Detect which cell encompasses the target text, then output its [X, Y] center coordinate. 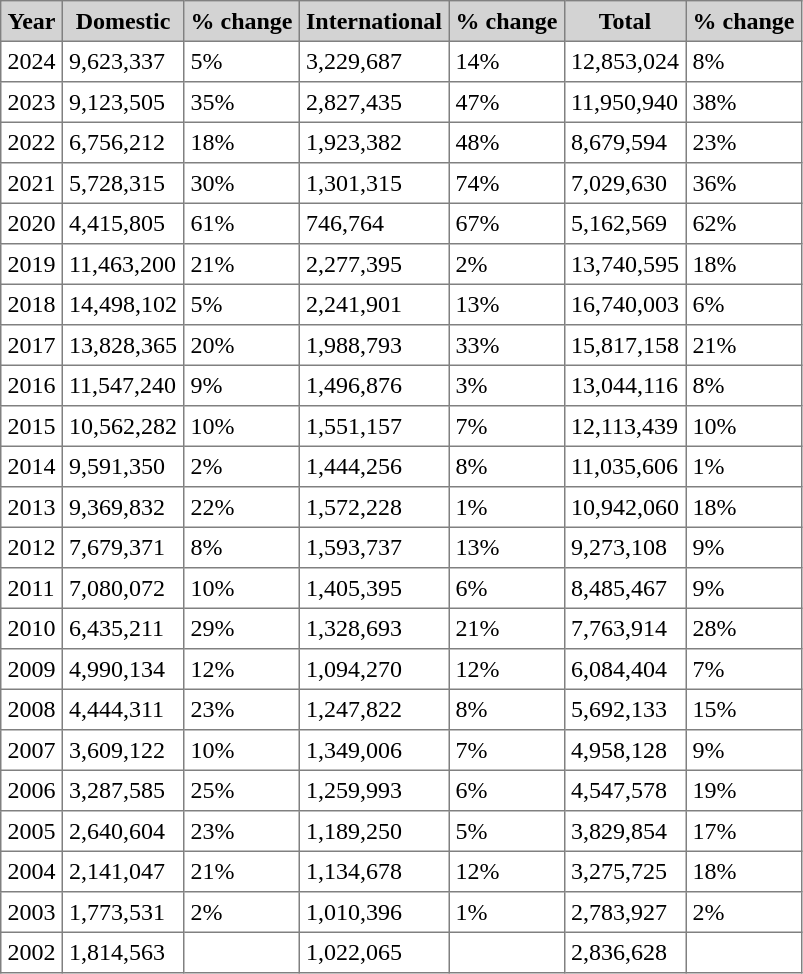
1,405,395 [374, 588]
2018 [32, 304]
30% [242, 183]
4,444,311 [123, 709]
3,609,122 [123, 750]
62% [744, 223]
7,763,914 [625, 628]
13,828,365 [123, 345]
1,328,693 [374, 628]
13,740,595 [625, 264]
2024 [32, 61]
48% [507, 142]
9,123,505 [123, 102]
4,547,578 [625, 790]
11,547,240 [123, 385]
9,591,350 [123, 466]
2016 [32, 385]
14% [507, 61]
3,829,854 [625, 831]
7,679,371 [123, 547]
67% [507, 223]
1,923,382 [374, 142]
1,496,876 [374, 385]
1,134,678 [374, 871]
1,189,250 [374, 831]
2,640,604 [123, 831]
4,415,805 [123, 223]
2008 [32, 709]
6,084,404 [625, 669]
1,349,006 [374, 750]
20% [242, 345]
4,958,128 [625, 750]
International [374, 21]
2020 [32, 223]
1,301,315 [374, 183]
25% [242, 790]
9,273,108 [625, 547]
2012 [32, 547]
22% [242, 507]
2005 [32, 831]
2010 [32, 628]
1,593,737 [374, 547]
2014 [32, 466]
2011 [32, 588]
Total [625, 21]
11,035,606 [625, 466]
Domestic [123, 21]
8,679,594 [625, 142]
5,162,569 [625, 223]
12,113,439 [625, 426]
74% [507, 183]
3,275,725 [625, 871]
2,241,901 [374, 304]
6,756,212 [123, 142]
5,692,133 [625, 709]
13,044,116 [625, 385]
2,783,927 [625, 912]
4,990,134 [123, 669]
1,572,228 [374, 507]
16,740,003 [625, 304]
2004 [32, 871]
2023 [32, 102]
36% [744, 183]
1,988,793 [374, 345]
2013 [32, 507]
1,444,256 [374, 466]
3,229,687 [374, 61]
2022 [32, 142]
2007 [32, 750]
2,836,628 [625, 952]
1,247,822 [374, 709]
19% [744, 790]
7,080,072 [123, 588]
35% [242, 102]
2,277,395 [374, 264]
12,853,024 [625, 61]
9,623,337 [123, 61]
1,022,065 [374, 952]
1,094,270 [374, 669]
15% [744, 709]
Year [32, 21]
15,817,158 [625, 345]
2006 [32, 790]
746,764 [374, 223]
11,463,200 [123, 264]
28% [744, 628]
11,950,940 [625, 102]
17% [744, 831]
3,287,585 [123, 790]
14,498,102 [123, 304]
29% [242, 628]
7,029,630 [625, 183]
3% [507, 385]
2,141,047 [123, 871]
2,827,435 [374, 102]
47% [507, 102]
6,435,211 [123, 628]
10,562,282 [123, 426]
1,551,157 [374, 426]
1,773,531 [123, 912]
2019 [32, 264]
33% [507, 345]
8,485,467 [625, 588]
2015 [32, 426]
2017 [32, 345]
2009 [32, 669]
5,728,315 [123, 183]
2002 [32, 952]
9,369,832 [123, 507]
38% [744, 102]
1,259,993 [374, 790]
61% [242, 223]
1,814,563 [123, 952]
2021 [32, 183]
2003 [32, 912]
10,942,060 [625, 507]
1,010,396 [374, 912]
